Determine the (x, y) coordinate at the center of the cell enclosing the given text.  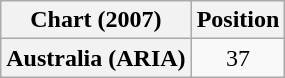
Chart (2007) (96, 20)
Australia (ARIA) (96, 58)
Position (238, 20)
37 (238, 58)
